Find where the given text appears and provide that cell's center as (X, Y) coordinate. 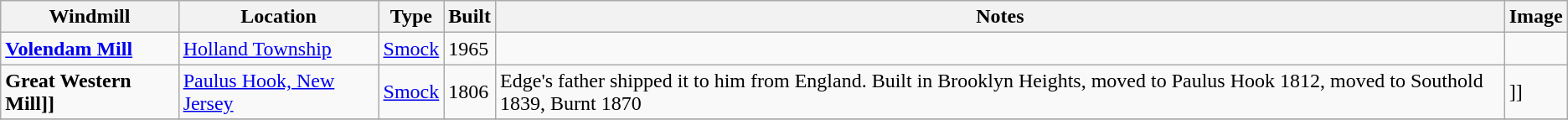
Location (278, 17)
Volendam Mill (90, 49)
Image (1536, 17)
Windmill (90, 17)
1806 (470, 92)
Holland Township (278, 49)
Notes (1000, 17)
Edge's father shipped it to him from England. Built in Brooklyn Heights, moved to Paulus Hook 1812, moved to Southold 1839, Burnt 1870 (1000, 92)
Built (470, 17)
]] (1536, 92)
Type (411, 17)
Paulus Hook, New Jersey (278, 92)
1965 (470, 49)
Great Western Mill]] (90, 92)
